Identify which cell holds the provided text, then report its (X, Y) central coordinate. 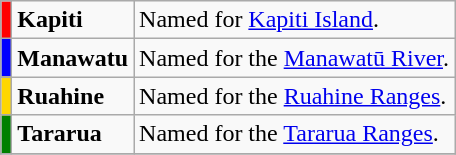
Ruahine (73, 96)
Named for the Manawatū River. (294, 58)
Tararua (73, 134)
Named for the Ruahine Ranges. (294, 96)
Named for Kapiti Island. (294, 20)
Kapiti (73, 20)
Manawatu (73, 58)
Named for the Tararua Ranges. (294, 134)
